Capture the cell that displays the provided text and extract its [x, y] central coordinate. 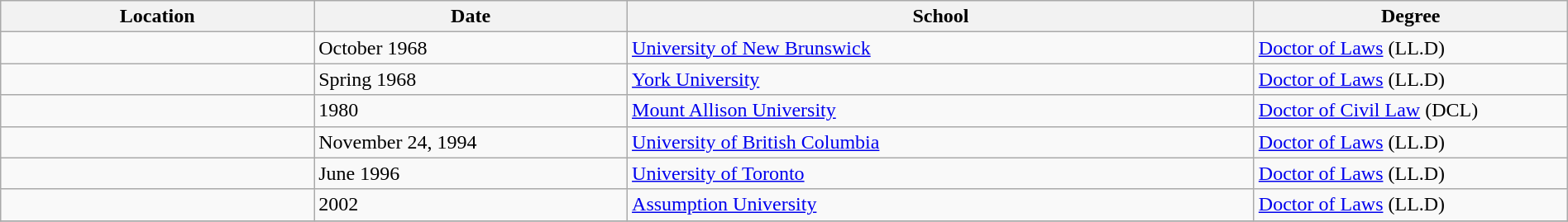
University of British Columbia [941, 142]
York University [941, 79]
November 24, 1994 [471, 142]
June 1996 [471, 173]
School [941, 17]
University of Toronto [941, 173]
Date [471, 17]
October 1968 [471, 48]
1980 [471, 111]
Mount Allison University [941, 111]
Spring 1968 [471, 79]
Doctor of Civil Law (DCL) [1411, 111]
Location [157, 17]
Assumption University [941, 205]
2002 [471, 205]
Degree [1411, 17]
University of New Brunswick [941, 48]
